Provide the (X, Y) coordinate of the cell's center where the given text is located.  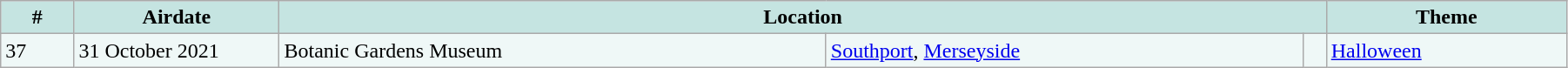
Location (802, 17)
Halloween (1446, 51)
Southport, Merseyside (1064, 51)
Botanic Gardens Museum (553, 51)
# (37, 17)
37 (37, 51)
Airdate (177, 17)
31 October 2021 (177, 51)
Theme (1446, 17)
